For the text-containing cell, return its midpoint in [X, Y] coordinate format. 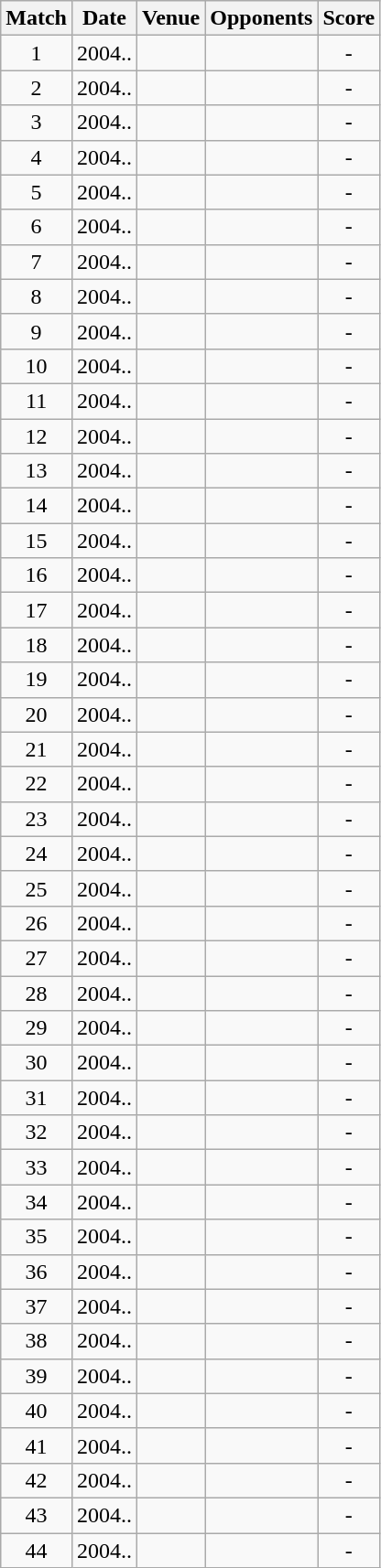
18 [37, 645]
44 [37, 1551]
41 [37, 1445]
30 [37, 1063]
21 [37, 749]
12 [37, 436]
2 [37, 88]
8 [37, 296]
28 [37, 993]
20 [37, 714]
24 [37, 854]
38 [37, 1341]
39 [37, 1376]
36 [37, 1272]
Venue [171, 18]
7 [37, 262]
40 [37, 1411]
25 [37, 888]
14 [37, 506]
37 [37, 1306]
32 [37, 1133]
Opponents [262, 18]
16 [37, 575]
35 [37, 1237]
5 [37, 192]
4 [37, 157]
22 [37, 784]
6 [37, 227]
27 [37, 958]
42 [37, 1480]
3 [37, 123]
19 [37, 680]
9 [37, 331]
33 [37, 1167]
15 [37, 541]
26 [37, 923]
43 [37, 1515]
34 [37, 1202]
11 [37, 401]
10 [37, 366]
23 [37, 819]
Match [37, 18]
13 [37, 471]
Date [104, 18]
31 [37, 1098]
1 [37, 53]
17 [37, 610]
Score [349, 18]
29 [37, 1028]
